Provide the (x, y) coordinate of the cell's center where the given text is located.  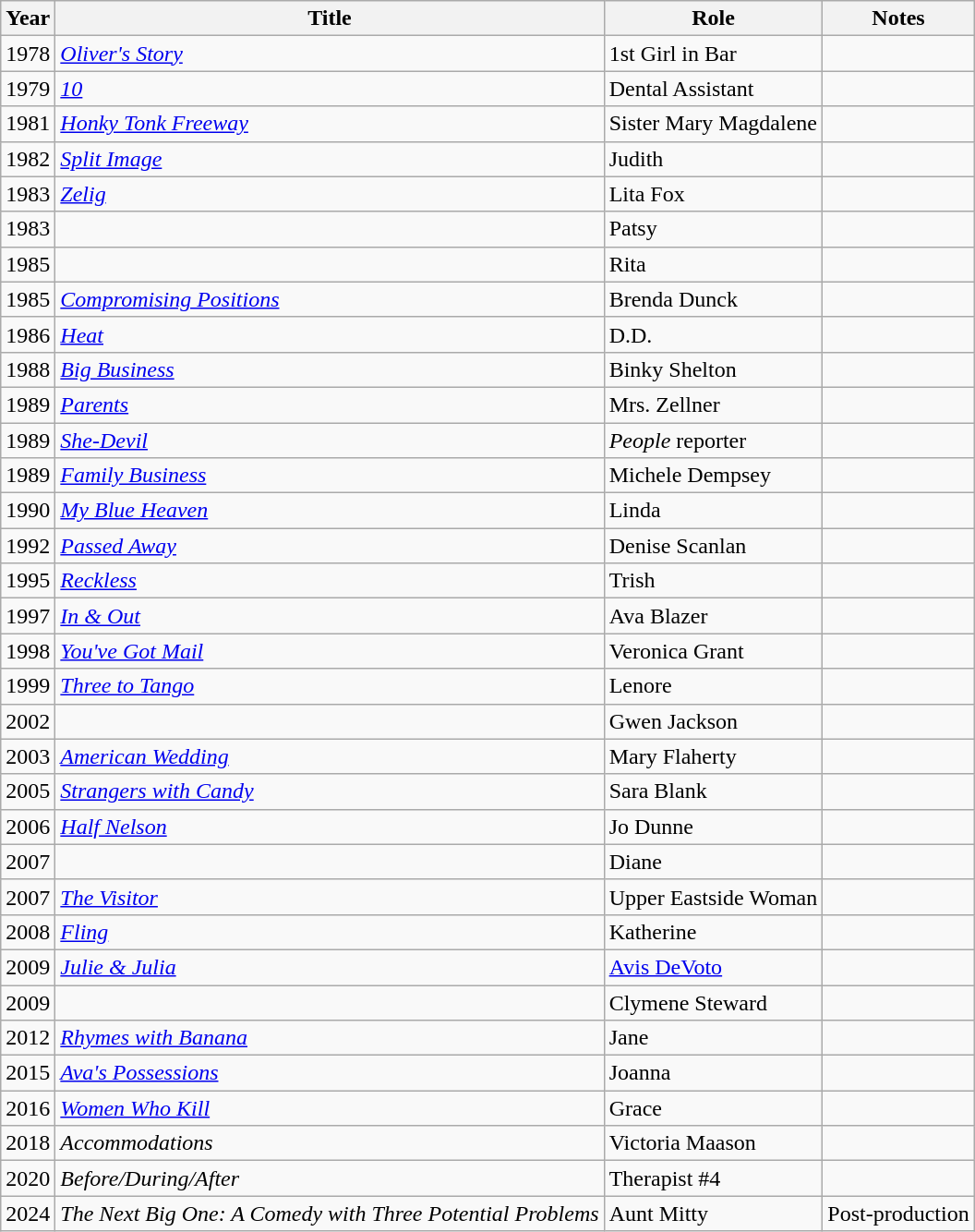
Title (330, 18)
Denise Scanlan (713, 546)
Ava's Possessions (330, 1073)
1988 (28, 369)
Katherine (713, 932)
Dental Assistant (713, 89)
Zelig (330, 194)
1981 (28, 124)
Veronica Grant (713, 651)
In & Out (330, 616)
2002 (28, 721)
Year (28, 18)
Post-production (898, 1214)
1995 (28, 581)
2006 (28, 827)
Three to Tango (330, 686)
1982 (28, 159)
Half Nelson (330, 827)
Lenore (713, 686)
Grace (713, 1108)
Mary Flaherty (713, 756)
Role (713, 18)
Aunt Mitty (713, 1214)
Gwen Jackson (713, 721)
Honky Tonk Freeway (330, 124)
Binky Shelton (713, 369)
2012 (28, 1038)
Ava Blazer (713, 616)
Judith (713, 159)
Compromising Positions (330, 299)
Passed Away (330, 546)
Oliver's Story (330, 54)
1998 (28, 651)
Accommodations (330, 1143)
Family Business (330, 476)
Lita Fox (713, 194)
1986 (28, 334)
Julie & Julia (330, 967)
2020 (28, 1178)
D.D. (713, 334)
The Visitor (330, 897)
She-Devil (330, 441)
Therapist #4 (713, 1178)
Heat (330, 334)
2024 (28, 1214)
Split Image (330, 159)
1979 (28, 89)
Women Who Kill (330, 1108)
Jo Dunne (713, 827)
1st Girl in Bar (713, 54)
1990 (28, 511)
The Next Big One: A Comedy with Three Potential Problems (330, 1214)
Mrs. Zellner (713, 405)
Clymene Steward (713, 1002)
Upper Eastside Woman (713, 897)
2018 (28, 1143)
1992 (28, 546)
10 (330, 89)
Avis DeVoto (713, 967)
Michele Dempsey (713, 476)
Linda (713, 511)
2003 (28, 756)
1999 (28, 686)
Jane (713, 1038)
2015 (28, 1073)
Sara Blank (713, 791)
Rita (713, 264)
Joanna (713, 1073)
Victoria Maason (713, 1143)
Rhymes with Banana (330, 1038)
Big Business (330, 369)
Before/During/After (330, 1178)
Notes (898, 18)
1997 (28, 616)
People reporter (713, 441)
Diane (713, 862)
Trish (713, 581)
2008 (28, 932)
Strangers with Candy (330, 791)
Parents (330, 405)
My Blue Heaven (330, 511)
2005 (28, 791)
Fling (330, 932)
Brenda Dunck (713, 299)
1978 (28, 54)
Reckless (330, 581)
2016 (28, 1108)
Sister Mary Magdalene (713, 124)
You've Got Mail (330, 651)
American Wedding (330, 756)
Patsy (713, 229)
